From the cell containing the given text, extract its center point as [x, y] coordinate. 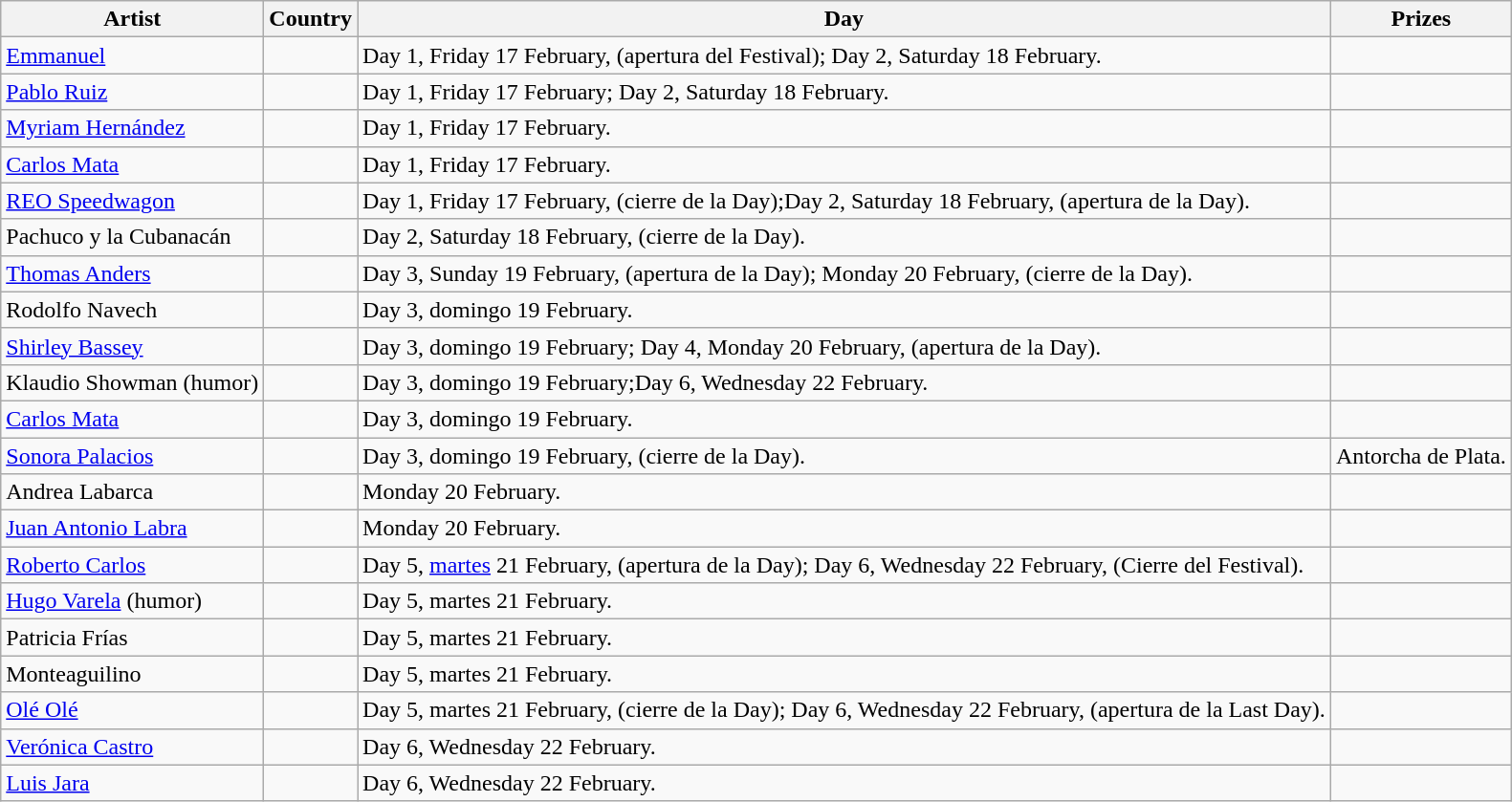
Day 3, domingo 19 February; Day 4, Monday 20 February, (apertura de la Day). [844, 346]
Sonora Palacios [132, 456]
Day 1, Friday 17 February, (cierre de la Day);Day 2, Saturday 18 February, (apertura de la Day). [844, 201]
Day 3, domingo 19 February, (cierre de la Day). [844, 456]
Prizes [1421, 19]
Shirley Bassey [132, 346]
Day 3, domingo 19 February;Day 6, Wednesday 22 February. [844, 382]
REO Speedwagon [132, 201]
Country [311, 19]
Day 2, Saturday 18 February, (cierre de la Day). [844, 237]
Pablo Ruiz [132, 92]
Day 1, Friday 17 February, (apertura del Festival); Day 2, Saturday 18 February. [844, 55]
Day 1, Friday 17 February; Day 2, Saturday 18 February. [844, 92]
Klaudio Showman (humor) [132, 382]
Day 5, martes 21 February, (cierre de la Day); Day 6, Wednesday 22 February, (apertura de la Last Day). [844, 710]
Thomas Anders [132, 273]
Roberto Carlos [132, 565]
Day 3, Sunday 19 February, (apertura de la Day); Monday 20 February, (cierre de la Day). [844, 273]
Day [844, 19]
Luis Jara [132, 783]
Emmanuel [132, 55]
Andrea Labarca [132, 492]
Olé Olé [132, 710]
Hugo Varela (humor) [132, 601]
Artist [132, 19]
Rodolfo Navech [132, 310]
Monteaguilino [132, 674]
Juan Antonio Labra [132, 529]
Myriam Hernández [132, 128]
Pachuco y la Cubanacán [132, 237]
Day 5, martes 21 February, (apertura de la Day); Day 6, Wednesday 22 February, (Cierre del Festival). [844, 565]
Verónica Castro [132, 747]
Antorcha de Plata. [1421, 456]
Patricia Frías [132, 638]
